Capture the cell that displays the provided text and extract its [x, y] central coordinate. 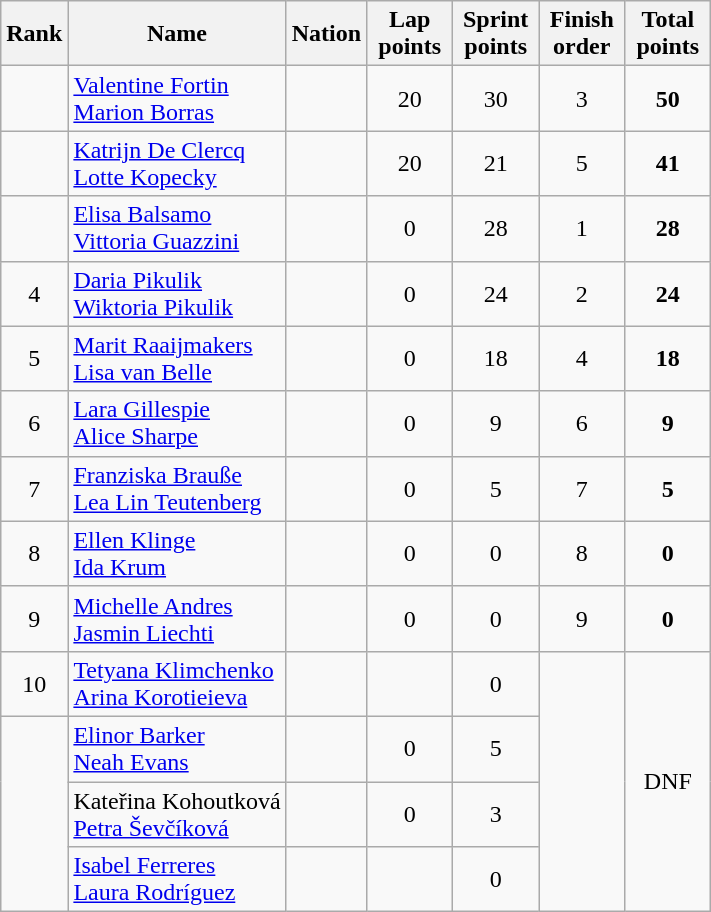
Valentine FortinMarion Borras [177, 98]
Rank [34, 34]
Sprint points [496, 34]
Daria PikulikWiktoria Pikulik [177, 294]
30 [496, 98]
Name [177, 34]
DNF [668, 781]
Tetyana KlimchenkoArina Korotieieva [177, 684]
Michelle AndresJasmin Liechti [177, 618]
2 [582, 294]
Finish order [582, 34]
21 [496, 164]
10 [34, 684]
Total points [668, 34]
Katrijn De ClercqLotte Kopecky [177, 164]
Kateřina KohoutkováPetra Ševčíková [177, 814]
Ellen KlingeIda Krum [177, 554]
1 [582, 228]
Lap points [410, 34]
Elisa BalsamoVittoria Guazzini [177, 228]
Franziska BraußeLea Lin Teutenberg [177, 488]
Lara GillespieAlice Sharpe [177, 424]
Marit RaaijmakersLisa van Belle [177, 358]
Isabel FerreresLaura Rodríguez [177, 880]
Elinor BarkerNeah Evans [177, 748]
50 [668, 98]
41 [668, 164]
Nation [326, 34]
